Locate the cell with the specified text and output its (X, Y) center coordinate. 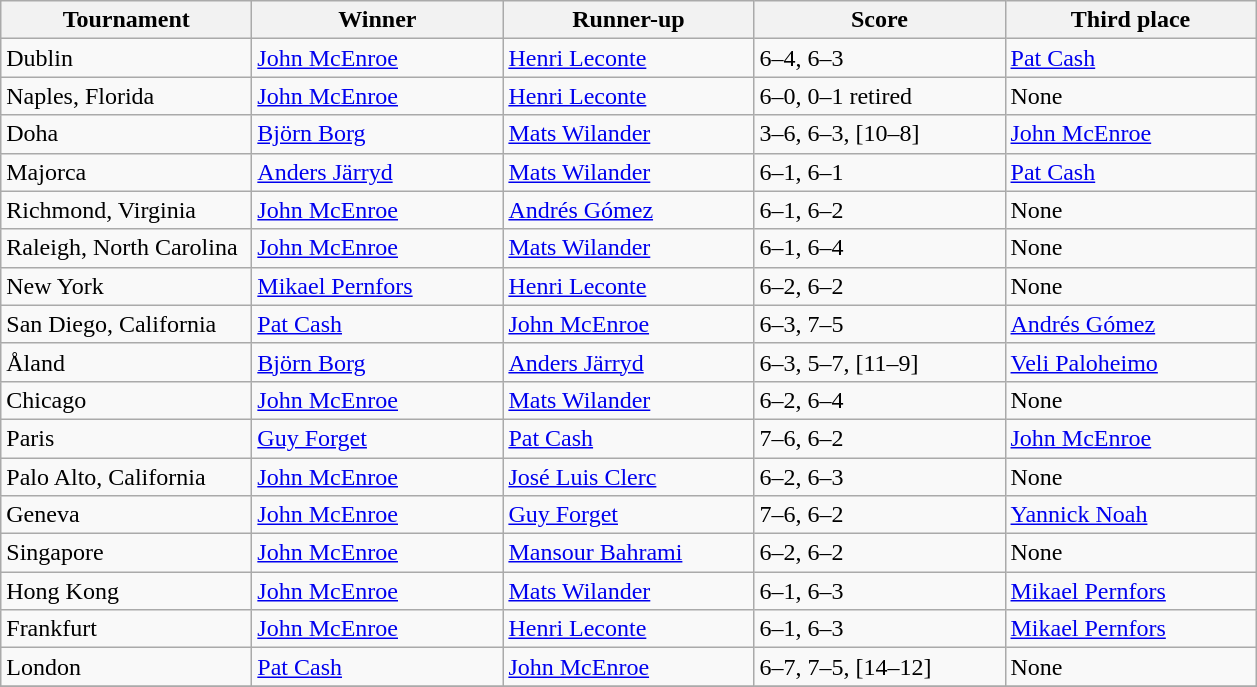
6–2, 6–4 (880, 400)
Third place (1130, 20)
Åland (126, 362)
6–7, 7–5, [14–12] (880, 667)
Winner (378, 20)
Majorca (126, 172)
Richmond, Virginia (126, 210)
Runner-up (628, 20)
Veli Paloheimo (1130, 362)
6–1, 6–2 (880, 210)
6–0, 0–1 retired (880, 96)
3–6, 6–3, [10–8] (880, 134)
San Diego, California (126, 324)
New York (126, 286)
6–3, 7–5 (880, 324)
6–3, 5–7, [11–9] (880, 362)
Mansour Bahrami (628, 553)
6–1, 6–1 (880, 172)
Paris (126, 438)
Doha (126, 134)
Singapore (126, 553)
Yannick Noah (1130, 515)
6–1, 6–4 (880, 248)
Score (880, 20)
6–4, 6–3 (880, 58)
Frankfurt (126, 629)
José Luis Clerc (628, 477)
Naples, Florida (126, 96)
London (126, 667)
Chicago (126, 400)
Geneva (126, 515)
6–2, 6–3 (880, 477)
Tournament (126, 20)
Hong Kong (126, 591)
Raleigh, North Carolina (126, 248)
Palo Alto, California (126, 477)
Dublin (126, 58)
